For the text-containing cell, return its midpoint in [X, Y] coordinate format. 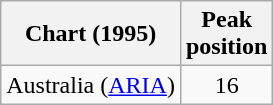
Australia (ARIA) [91, 85]
16 [226, 85]
Peakposition [226, 34]
Chart (1995) [91, 34]
